Provide the (X, Y) coordinate of the cell's center where the given text is located.  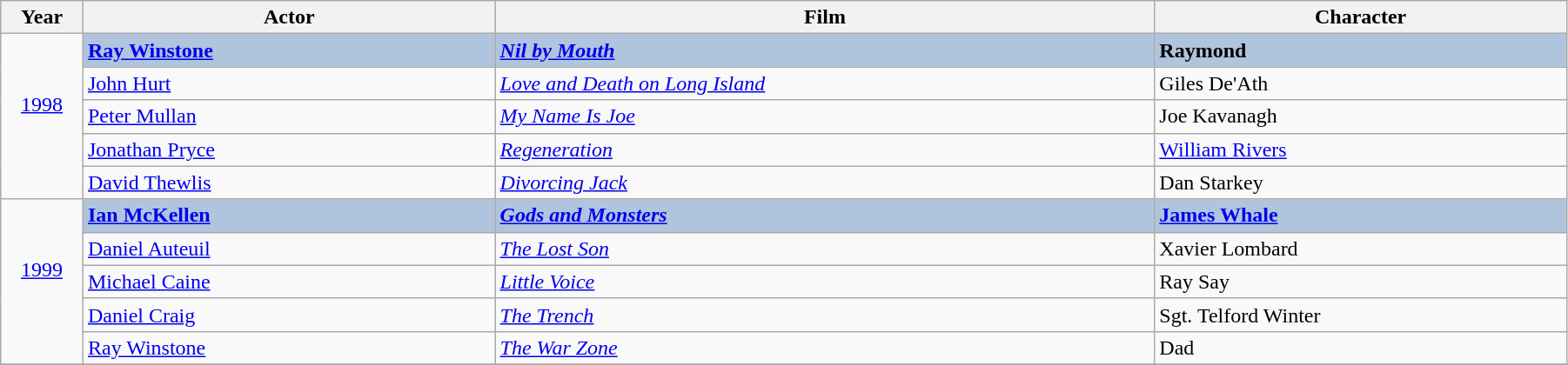
Xavier Lombard (1361, 249)
Ray Say (1361, 282)
Actor (289, 17)
Joe Kavanagh (1361, 116)
John Hurt (289, 83)
Jonathan Pryce (289, 149)
Daniel Craig (289, 315)
The Lost Son (825, 249)
Sgt. Telford Winter (1361, 315)
Dan Starkey (1361, 182)
Nil by Mouth (825, 50)
My Name Is Joe (825, 116)
Michael Caine (289, 282)
Character (1361, 17)
Regeneration (825, 149)
Ian McKellen (289, 216)
Film (825, 17)
Divorcing Jack (825, 182)
Peter Mullan (289, 116)
The Trench (825, 315)
James Whale (1361, 216)
Raymond (1361, 50)
Little Voice (825, 282)
Daniel Auteuil (289, 249)
Dad (1361, 348)
1998 (42, 116)
William Rivers (1361, 149)
Love and Death on Long Island (825, 83)
David Thewlis (289, 182)
The War Zone (825, 348)
1999 (42, 282)
Year (42, 17)
Giles De'Ath (1361, 83)
Gods and Monsters (825, 216)
